For the text-containing cell, return its midpoint in [X, Y] coordinate format. 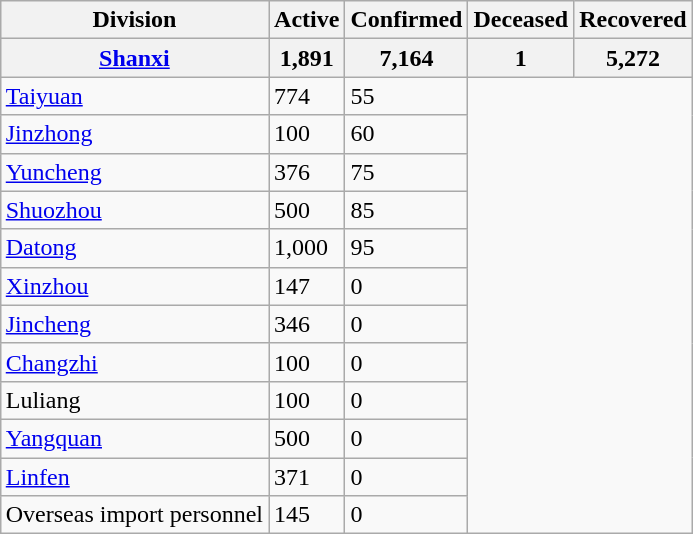
346 [307, 324]
Jinzhong [134, 134]
1,000 [307, 248]
Shuozhou [134, 210]
Overseas import personnel [134, 515]
Active [307, 20]
7,164 [406, 58]
Linfen [134, 477]
Xinzhou [134, 286]
Yuncheng [134, 172]
145 [307, 515]
5,272 [634, 58]
Yangquan [134, 438]
1,891 [307, 58]
371 [307, 477]
Recovered [634, 20]
1 [521, 58]
376 [307, 172]
55 [406, 96]
85 [406, 210]
Deceased [521, 20]
Shanxi [134, 58]
60 [406, 134]
Jincheng [134, 324]
Datong [134, 248]
Confirmed [406, 20]
75 [406, 172]
95 [406, 248]
Division [134, 20]
Changzhi [134, 362]
774 [307, 96]
Taiyuan [134, 96]
Luliang [134, 400]
147 [307, 286]
